Locate the cell with the specified text and output its (x, y) center coordinate. 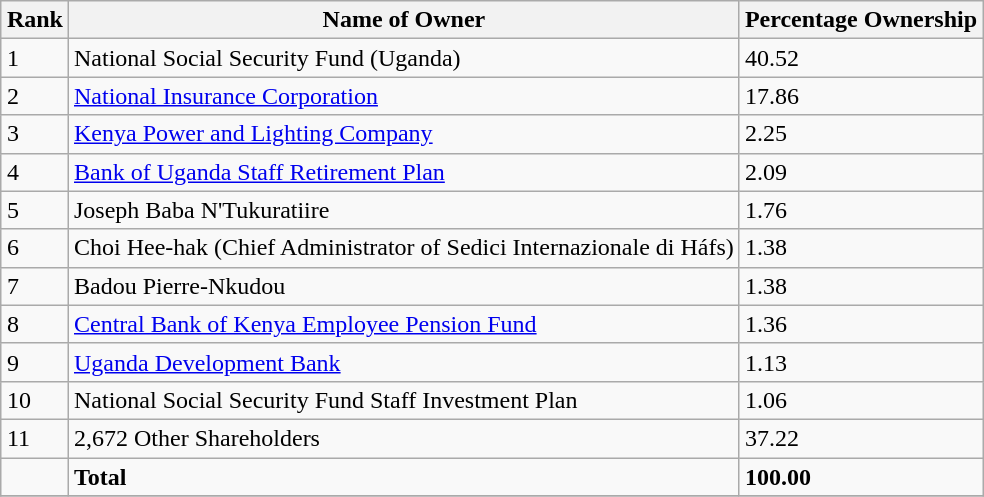
40.52 (860, 58)
6 (34, 248)
Central Bank of Kenya Employee Pension Fund (404, 324)
100.00 (860, 477)
8 (34, 324)
2 (34, 96)
1.06 (860, 400)
Percentage Ownership (860, 20)
1.36 (860, 324)
37.22 (860, 438)
Badou Pierre-Nkudou (404, 286)
5 (34, 210)
1 (34, 58)
Uganda Development Bank (404, 362)
2,672 Other Shareholders (404, 438)
3 (34, 134)
1.76 (860, 210)
Bank of Uganda Staff Retirement Plan (404, 172)
National Insurance Corporation (404, 96)
National Social Security Fund Staff Investment Plan (404, 400)
Name of Owner (404, 20)
2.09 (860, 172)
4 (34, 172)
1.13 (860, 362)
National Social Security Fund (Uganda) (404, 58)
11 (34, 438)
7 (34, 286)
Total (404, 477)
9 (34, 362)
Rank (34, 20)
Joseph Baba N'Tukuratiire (404, 210)
Choi Hee-hak (Chief Administrator of Sedici Internazionale di Háfs) (404, 248)
2.25 (860, 134)
Kenya Power and Lighting Company (404, 134)
17.86 (860, 96)
10 (34, 400)
